Output the [x, y] coordinate of the center of the cell containing the given text.  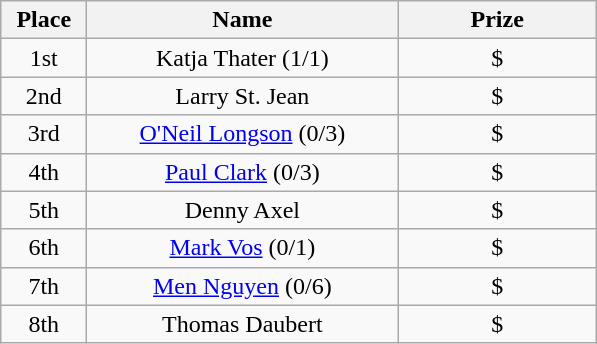
5th [44, 210]
4th [44, 172]
Place [44, 20]
1st [44, 58]
Prize [498, 20]
O'Neil Longson (0/3) [242, 134]
8th [44, 324]
7th [44, 286]
3rd [44, 134]
Paul Clark (0/3) [242, 172]
Name [242, 20]
Larry St. Jean [242, 96]
2nd [44, 96]
Mark Vos (0/1) [242, 248]
Thomas Daubert [242, 324]
6th [44, 248]
Denny Axel [242, 210]
Katja Thater (1/1) [242, 58]
Men Nguyen (0/6) [242, 286]
